Capture the cell that displays the provided text and extract its (X, Y) central coordinate. 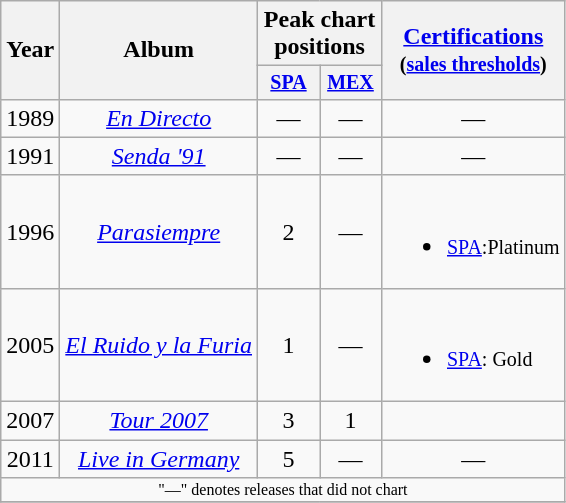
5 (289, 459)
Live in Germany (159, 459)
MEX (351, 82)
Peak chart positions (320, 34)
En Directo (159, 118)
SPA:Platinum (473, 232)
2007 (30, 421)
El Ruido y la Furia (159, 344)
Album (159, 50)
Year (30, 50)
Senda '91 (159, 156)
SPA: Gold (473, 344)
2005 (30, 344)
"—" denotes releases that did not chart (283, 490)
1996 (30, 232)
SPA (289, 82)
Tour 2007 (159, 421)
3 (289, 421)
1991 (30, 156)
1989 (30, 118)
2 (289, 232)
Parasiempre (159, 232)
2011 (30, 459)
Certifications(sales thresholds) (473, 50)
